Extract the [X, Y] coordinate from the center of the cell holding the provided text.  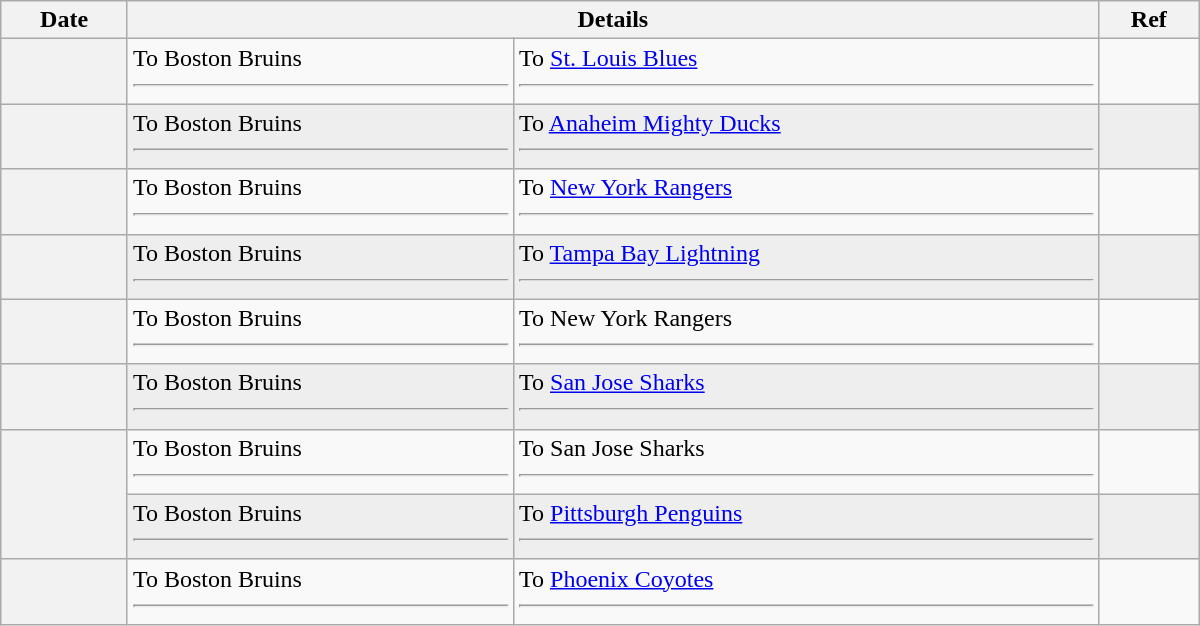
To Tampa Bay Lightning [806, 266]
To Phoenix Coyotes [806, 592]
To St. Louis Blues [806, 72]
Details [612, 20]
Ref [1148, 20]
To Pittsburgh Penguins [806, 526]
To Anaheim Mighty Ducks [806, 136]
Date [64, 20]
